Find where the given text appears and provide that cell's center as [x, y] coordinate. 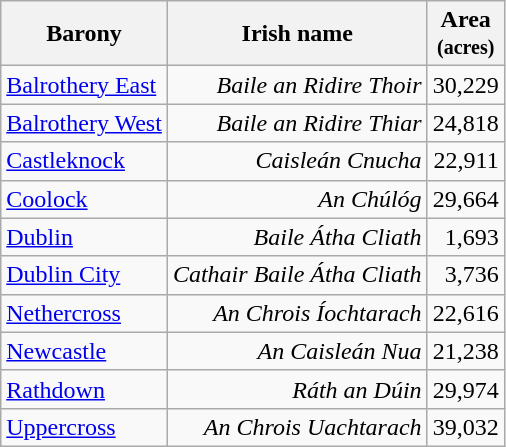
Ráth an Dúin [297, 389]
39,032 [466, 427]
An Chúlóg [297, 199]
21,238 [466, 351]
30,229 [466, 85]
Uppercross [84, 427]
Baile an Ridire Thiar [297, 123]
Baile Átha Cliath [297, 237]
3,736 [466, 275]
Rathdown [84, 389]
An Chrois Uachtarach [297, 427]
Dublin City [84, 275]
Cathair Baile Átha Cliath [297, 275]
Baile an Ridire Thoir [297, 85]
22,911 [466, 161]
22,616 [466, 313]
Balrothery East [84, 85]
29,664 [466, 199]
An Caisleán Nua [297, 351]
Irish name [297, 34]
29,974 [466, 389]
24,818 [466, 123]
Barony [84, 34]
Area(acres) [466, 34]
Castleknock [84, 161]
Dublin [84, 237]
Balrothery West [84, 123]
Caisleán Cnucha [297, 161]
Newcastle [84, 351]
Coolock [84, 199]
An Chrois Íochtarach [297, 313]
Nethercross [84, 313]
1,693 [466, 237]
